Find where the given text appears and provide that cell's center as [X, Y] coordinate. 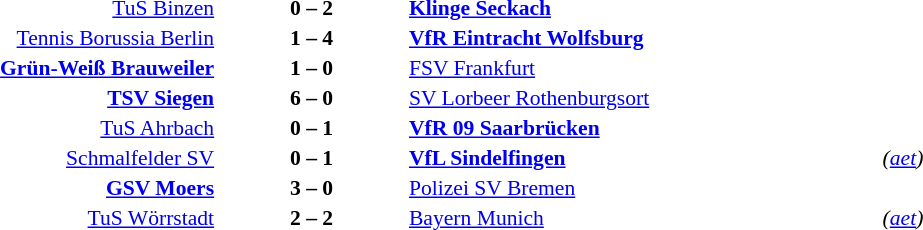
VfR Eintracht Wolfsburg [643, 38]
1 – 4 [312, 38]
VfR 09 Saarbrücken [643, 128]
VfL Sindelfingen [643, 158]
6 – 0 [312, 98]
Polizei SV Bremen [643, 188]
1 – 0 [312, 68]
FSV Frankfurt [643, 68]
SV Lorbeer Rothenburgsort [643, 98]
3 – 0 [312, 188]
